Provide the (x, y) coordinate of the cell's center where the given text is located.  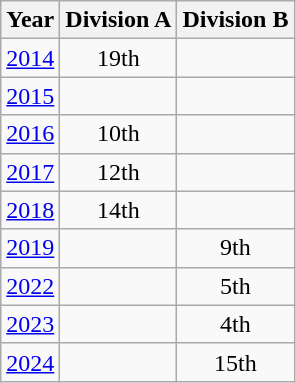
5th (236, 286)
2016 (30, 134)
2023 (30, 324)
2022 (30, 286)
12th (118, 172)
2017 (30, 172)
Division A (118, 20)
Year (30, 20)
4th (236, 324)
19th (118, 58)
2019 (30, 248)
9th (236, 248)
10th (118, 134)
Division B (236, 20)
14th (118, 210)
15th (236, 362)
2015 (30, 96)
2024 (30, 362)
2014 (30, 58)
2018 (30, 210)
